Detect which cell encompasses the target text, then output its [x, y] center coordinate. 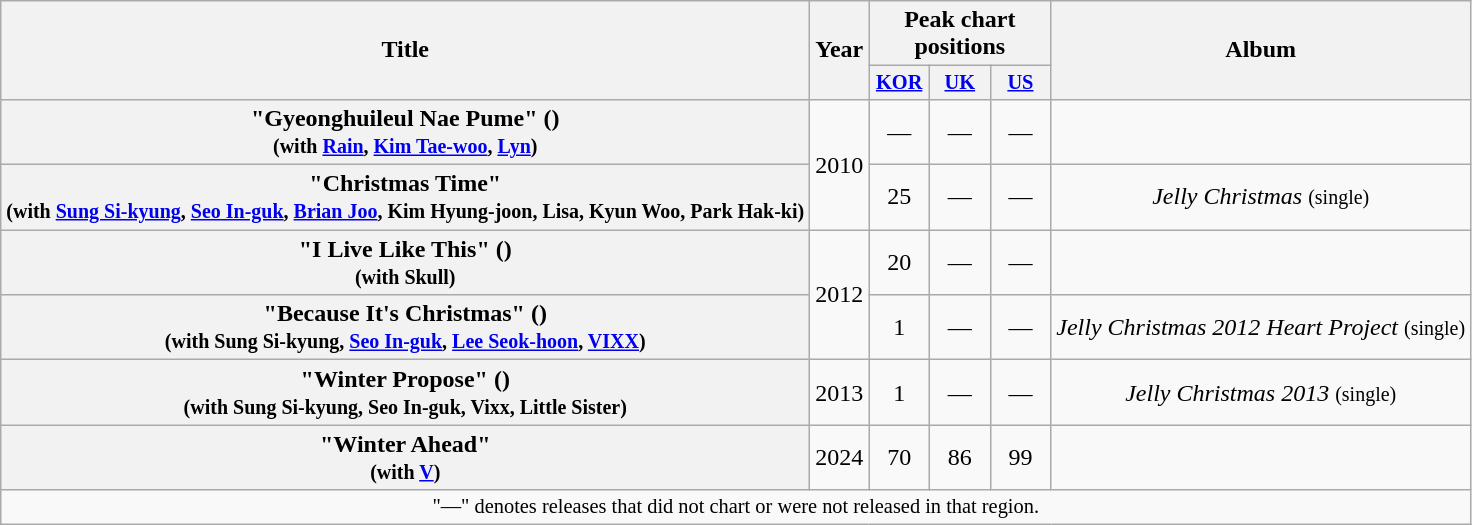
UK [960, 83]
2013 [840, 392]
Jelly Christmas (single) [1261, 198]
"—" denotes releases that did not chart or were not released in that region. [736, 507]
Album [1261, 50]
Jelly Christmas 2013 (single) [1261, 392]
99 [1020, 458]
"Christmas Time"(with Sung Si-kyung, Seo In-guk, Brian Joo, Kim Hyung-joon, Lisa, Kyun Woo, Park Hak-ki) [406, 198]
US [1020, 83]
2012 [840, 295]
2010 [840, 164]
"Because It's Christmas" ()(with Sung Si-kyung, Seo In-guk, Lee Seok-hoon, VIXX) [406, 328]
KOR [900, 83]
Jelly Christmas 2012 Heart Project (single) [1261, 328]
Title [406, 50]
"I Live Like This" ()(with Skull) [406, 262]
2024 [840, 458]
"Winter Propose" ()(with Sung Si-kyung, Seo In-guk, Vixx, Little Sister) [406, 392]
25 [900, 198]
"Gyeonghuileul Nae Pume" ()(with Rain, Kim Tae-woo, Lyn) [406, 132]
Year [840, 50]
20 [900, 262]
"Winter Ahead"(with V) [406, 458]
86 [960, 458]
70 [900, 458]
Peak chart positions [960, 34]
